Pinpoint the cell where the given text exists, returning its (X, Y) midpoint coordinate. 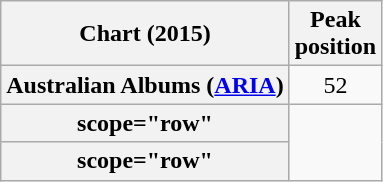
Peakposition (335, 34)
Australian Albums (ARIA) (145, 85)
Chart (2015) (145, 34)
52 (335, 85)
